Find where the given text appears and provide that cell's center as (X, Y) coordinate. 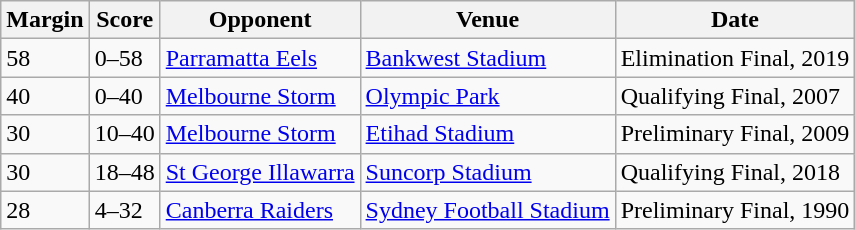
Suncorp Stadium (488, 172)
0–58 (124, 58)
28 (45, 210)
10–40 (124, 134)
St George Illawarra (260, 172)
4–32 (124, 210)
Bankwest Stadium (488, 58)
Date (735, 20)
0–40 (124, 96)
Margin (45, 20)
Elimination Final, 2019 (735, 58)
Preliminary Final, 2009 (735, 134)
Qualifying Final, 2007 (735, 96)
Opponent (260, 20)
Canberra Raiders (260, 210)
58 (45, 58)
Preliminary Final, 1990 (735, 210)
Parramatta Eels (260, 58)
Etihad Stadium (488, 134)
Olympic Park (488, 96)
18–48 (124, 172)
Qualifying Final, 2018 (735, 172)
Venue (488, 20)
Score (124, 20)
40 (45, 96)
Sydney Football Stadium (488, 210)
